Return the [X, Y] coordinate for the center point of the cell that contains the specified text.  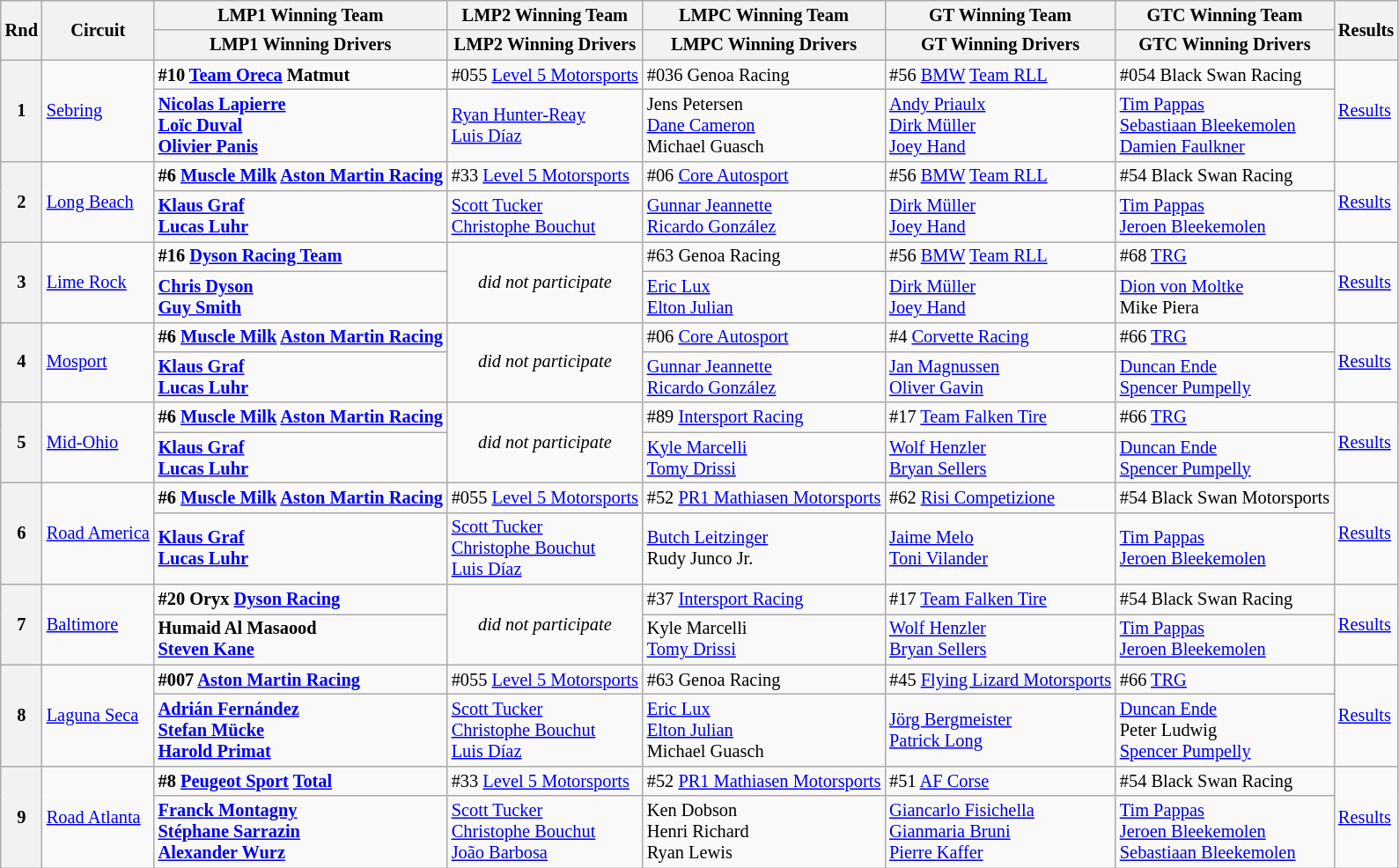
Humaid Al Masaood Steven Kane [301, 639]
GT Winning Drivers [1000, 45]
#8 Peugeot Sport Total [301, 781]
Tim Pappas Sebastiaan Bleekemolen Damien Faulkner [1225, 125]
Nicolas Lapierre Loïc Duval Olivier Panis [301, 125]
Lime Rock [99, 282]
#20 Oryx Dyson Racing [301, 600]
4 [21, 363]
3 [21, 282]
Franck Montagny Stéphane Sarrazin Alexander Wurz [301, 832]
#68 TRG [1225, 256]
Long Beach [99, 201]
LMP2 Winning Drivers [545, 45]
Jaime Melo Toni Vilander [1000, 548]
9 [21, 817]
#054 Black Swan Racing [1225, 75]
Eric Lux Elton Julian Michael Guasch [764, 730]
Sebring [99, 111]
Ryan Hunter-Reay Luis Díaz [545, 125]
Mid-Ohio [99, 442]
GT Winning Team [1000, 15]
Road America [99, 533]
LMP2 Winning Team [545, 15]
Butch Leitzinger Rudy Junco Jr. [764, 548]
Tim Pappas Jeroen Bleekemolen Sebastiaan Bleekemolen [1225, 832]
#036 Genoa Racing [764, 75]
LMP1 Winning Drivers [301, 45]
Chris Dyson Guy Smith [301, 297]
#62 Risi Competizione [1000, 497]
Andy Priaulx Dirk Müller Joey Hand [1000, 125]
Ken Dobson Henri Richard Ryan Lewis [764, 832]
#10 Team Oreca Matmut [301, 75]
#89 Intersport Racing [764, 417]
Duncan Ende Peter Ludwig Spencer Pumpelly [1225, 730]
#16 Dyson Racing Team [301, 256]
LMP1 Winning Team [301, 15]
Giancarlo Fisichella Gianmaria Bruni Pierre Kaffer [1000, 832]
Scott Tucker Christophe Bouchut João Barbosa [545, 832]
Eric Lux Elton Julian [764, 297]
#007 Aston Martin Racing [301, 680]
#51 AF Corse [1000, 781]
Dion von Moltke Mike Piera [1225, 297]
LMPC Winning Team [764, 15]
#37 Intersport Racing [764, 600]
LMPC Winning Drivers [764, 45]
GTC Winning Team [1225, 15]
Rnd [21, 30]
7 [21, 625]
Baltimore [99, 625]
1 [21, 111]
Scott Tucker Christophe Bouchut [545, 217]
GTC Winning Drivers [1225, 45]
2 [21, 201]
Laguna Seca [99, 715]
#4 Corvette Racing [1000, 337]
6 [21, 533]
#54 Black Swan Motorsports [1225, 497]
Jörg Bergmeister Patrick Long [1000, 730]
Adrián Fernández Stefan Mücke Harold Primat [301, 730]
Circuit [99, 30]
#45 Flying Lizard Motorsports [1000, 680]
8 [21, 715]
Mosport [99, 363]
5 [21, 442]
Jens Petersen Dane Cameron Michael Guasch [764, 125]
Jan Magnussen Oliver Gavin [1000, 377]
Road Atlanta [99, 817]
